Provide the (x, y) coordinate of the cell's center where the given text is located.  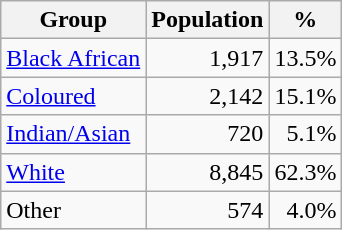
8,845 (208, 172)
% (306, 20)
White (74, 172)
15.1% (306, 96)
Black African (74, 58)
62.3% (306, 172)
1,917 (208, 58)
Population (208, 20)
2,142 (208, 96)
13.5% (306, 58)
Indian/Asian (74, 134)
720 (208, 134)
Other (74, 210)
Coloured (74, 96)
Group (74, 20)
4.0% (306, 210)
574 (208, 210)
5.1% (306, 134)
